Output the (x, y) coordinate of the center of the cell containing the given text.  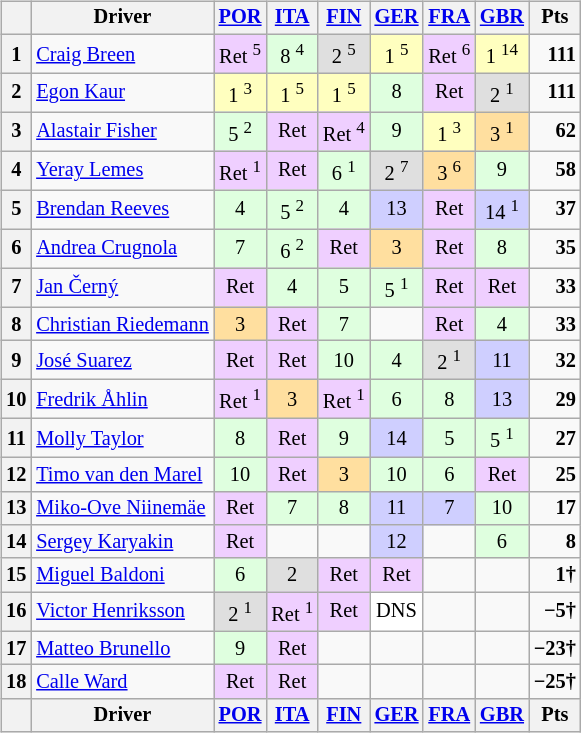
Alastair Fisher (122, 132)
18 (16, 682)
2 5 (344, 54)
8 4 (292, 54)
1 14 (502, 54)
José Suarez (122, 360)
Egon Kaur (122, 92)
Sergey Karyakin (122, 542)
1 (16, 54)
−23† (555, 648)
3 6 (449, 170)
Yeray Lemes (122, 170)
Calle Ward (122, 682)
29 (555, 400)
14 1 (502, 210)
Timo van den Marel (122, 474)
37 (555, 210)
Jan Černý (122, 288)
16 (16, 612)
Andrea Crugnola (122, 248)
35 (555, 248)
27 (555, 438)
Molly Taylor (122, 438)
−25† (555, 682)
6 1 (344, 170)
62 (555, 132)
Ret 4 (344, 132)
Craig Breen (122, 54)
Miguel Baldoni (122, 575)
25 (555, 474)
15 (16, 575)
2 7 (397, 170)
Ret 6 (449, 54)
6 2 (292, 248)
3 1 (502, 132)
58 (555, 170)
Christian Riedemann (122, 324)
Miko-Ove Niinemäe (122, 508)
1† (555, 575)
Brendan Reeves (122, 210)
−5† (555, 612)
Ret 5 (240, 54)
32 (555, 360)
Matteo Brunello (122, 648)
Fredrik Åhlin (122, 400)
DNS (397, 612)
Victor Henriksson (122, 612)
